Search for the cell housing the specified text and yield its [X, Y] center coordinate. 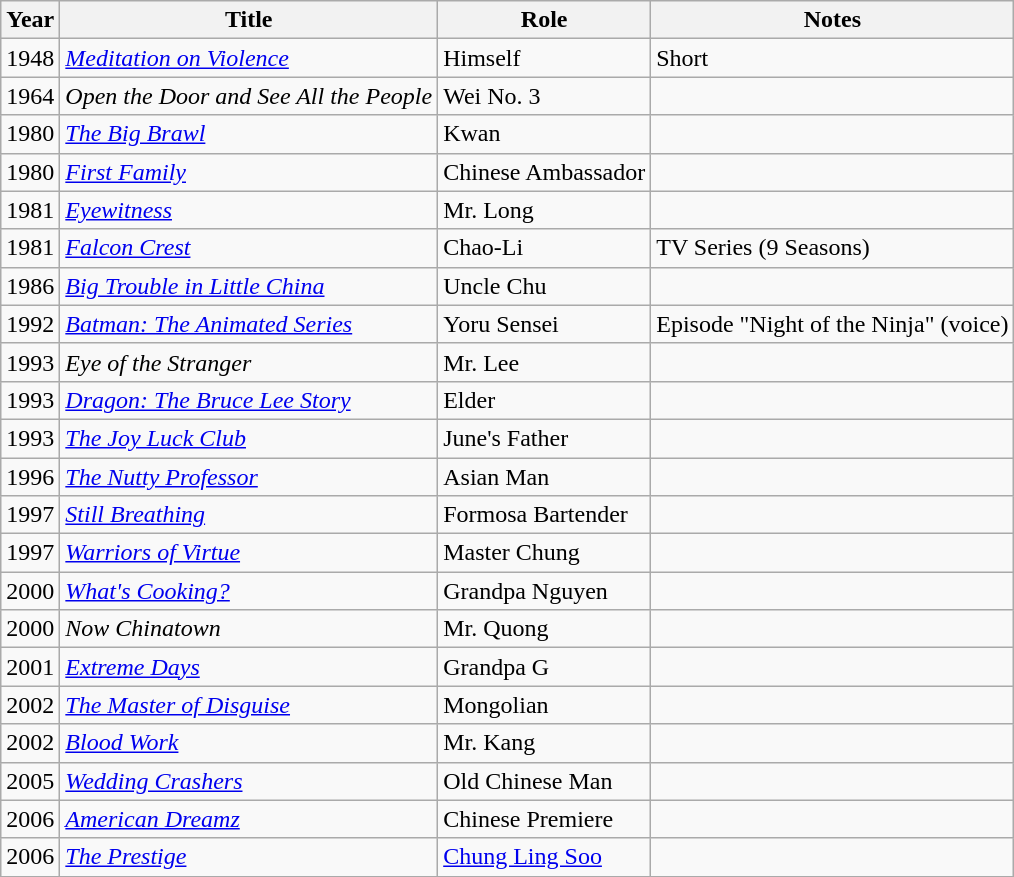
Chung Ling Soo [544, 857]
Role [544, 20]
Yoru Sensei [544, 324]
1948 [30, 58]
Grandpa G [544, 667]
Formosa Bartender [544, 515]
Episode "Night of the Ninja" (voice) [832, 324]
Still Breathing [249, 515]
Uncle Chu [544, 286]
Warriors of Virtue [249, 553]
Chao-Li [544, 248]
Short [832, 58]
Mr. Kang [544, 743]
Mongolian [544, 705]
Falcon Crest [249, 248]
The Prestige [249, 857]
Big Trouble in Little China [249, 286]
Notes [832, 20]
Mr. Long [544, 210]
What's Cooking? [249, 591]
The Joy Luck Club [249, 438]
First Family [249, 172]
1996 [30, 477]
2005 [30, 781]
Mr. Lee [544, 362]
Eyewitness [249, 210]
Himself [544, 58]
Now Chinatown [249, 629]
Elder [544, 400]
Mr. Quong [544, 629]
1986 [30, 286]
American Dreamz [249, 819]
Chinese Ambassador [544, 172]
Open the Door and See All the People [249, 96]
Chinese Premiere [544, 819]
Year [30, 20]
TV Series (9 Seasons) [832, 248]
Extreme Days [249, 667]
Grandpa Nguyen [544, 591]
1964 [30, 96]
June's Father [544, 438]
Old Chinese Man [544, 781]
The Nutty Professor [249, 477]
Asian Man [544, 477]
Master Chung [544, 553]
The Big Brawl [249, 134]
Batman: The Animated Series [249, 324]
Kwan [544, 134]
Meditation on Violence [249, 58]
Wedding Crashers [249, 781]
Wei No. 3 [544, 96]
Blood Work [249, 743]
Eye of the Stranger [249, 362]
Dragon: The Bruce Lee Story [249, 400]
Title [249, 20]
1992 [30, 324]
The Master of Disguise [249, 705]
2001 [30, 667]
